Extract the (x, y) coordinate from the center of the cell holding the provided text.  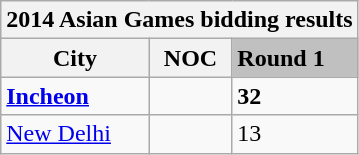
2014 Asian Games bidding results (180, 20)
13 (295, 134)
City (75, 58)
Round 1 (295, 58)
Incheon (75, 96)
New Delhi (75, 134)
32 (295, 96)
NOC (190, 58)
